Pinpoint the cell where the given text exists, returning its (x, y) midpoint coordinate. 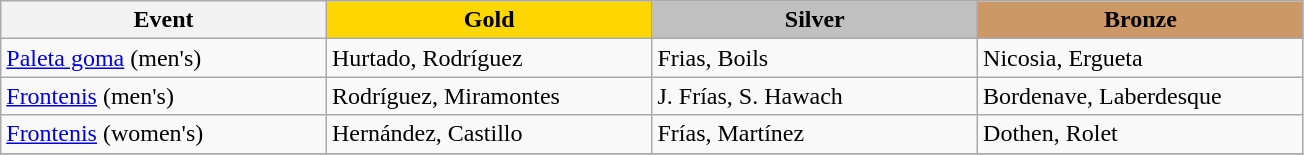
Rodríguez, Miramontes (489, 96)
Paleta goma (men's) (164, 58)
Event (164, 20)
Hernández, Castillo (489, 134)
Gold (489, 20)
Frontenis (women's) (164, 134)
Dothen, Rolet (1141, 134)
Bronze (1141, 20)
Nicosia, Ergueta (1141, 58)
Silver (815, 20)
Frias, Boils (815, 58)
Bordenave, Laberdesque (1141, 96)
Frías, Martínez (815, 134)
J. Frías, S. Hawach (815, 96)
Hurtado, Rodríguez (489, 58)
Frontenis (men's) (164, 96)
